Return the (X, Y) coordinate for the center point of the cell that contains the specified text.  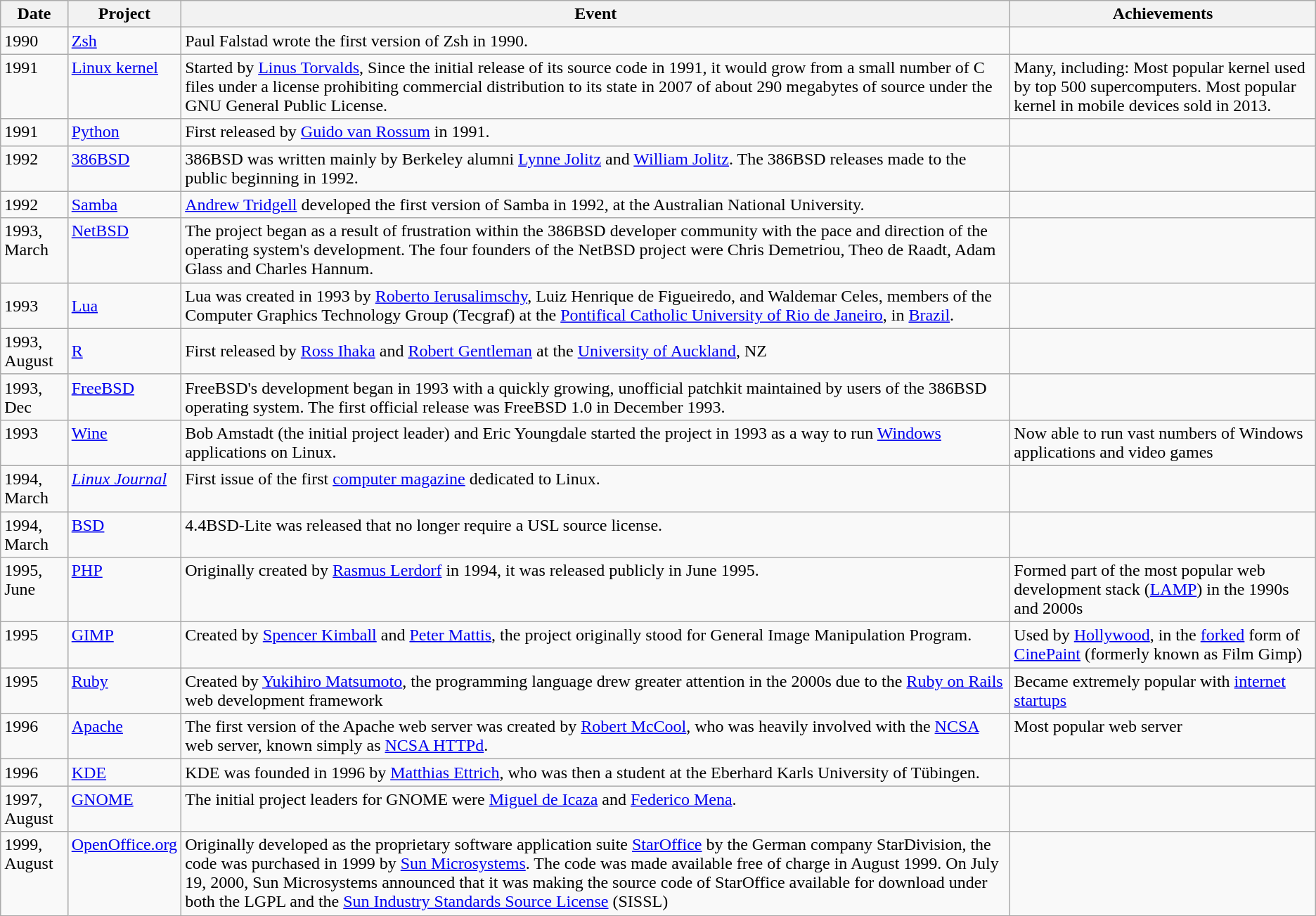
1993, August (34, 351)
GIMP (124, 645)
Achievements (1163, 14)
Became extremely popular with internet startups (1163, 690)
1993, March (34, 250)
Ruby (124, 690)
BSD (124, 534)
1990 (34, 41)
Bob Amstadt (the initial project leader) and Eric Youngdale started the project in 1993 as a way to run Windows applications on Linux. (596, 443)
Zsh (124, 41)
Samba (124, 205)
Linux kernel (124, 86)
Originally created by Rasmus Lerdorf in 1994, it was released publicly in June 1995. (596, 590)
Created by Spencer Kimball and Peter Mattis, the project originally stood for General Image Manipulation Program. (596, 645)
The initial project leaders for GNOME were Miguel de Icaza and Federico Mena. (596, 808)
KDE was founded in 1996 by Matthias Ettrich, who was then a student at the Eberhard Karls University of Tübingen. (596, 773)
1995, June (34, 590)
Created by Yukihiro Matsumoto, the programming language drew greater attention in the 2000s due to the Ruby on Rails web development framework (596, 690)
Project (124, 14)
First issue of the first computer magazine dedicated to Linux. (596, 488)
KDE (124, 773)
Used by Hollywood, in the forked form of CinePaint (formerly known as Film Gimp) (1163, 645)
Andrew Tridgell developed the first version of Samba in 1992, at the Australian National University. (596, 205)
1993, Dec (34, 396)
Python (124, 132)
4.4BSD-Lite was released that no longer require a USL source license. (596, 534)
Date (34, 14)
GNOME (124, 808)
R (124, 351)
FreeBSD (124, 396)
1997, August (34, 808)
Event (596, 14)
Most popular web server (1163, 737)
Now able to run vast numbers of Windows applications and video games (1163, 443)
Formed part of the most popular web development stack (LAMP) in the 1990s and 2000s (1163, 590)
Apache (124, 737)
386BSD (124, 169)
386BSD was written mainly by Berkeley alumni Lynne Jolitz and William Jolitz. The 386BSD releases made to the public beginning in 1992. (596, 169)
First released by Guido van Rossum in 1991. (596, 132)
Paul Falstad wrote the first version of Zsh in 1990. (596, 41)
PHP (124, 590)
Wine (124, 443)
Many, including: Most popular kernel used by top 500 supercomputers. Most popular kernel in mobile devices sold in 2013. (1163, 86)
Lua (124, 305)
Linux Journal (124, 488)
OpenOffice.org (124, 873)
First released by Ross Ihaka and Robert Gentleman at the University of Auckland, NZ (596, 351)
1999, August (34, 873)
NetBSD (124, 250)
